From the cell containing the given text, extract its center point as (X, Y) coordinate. 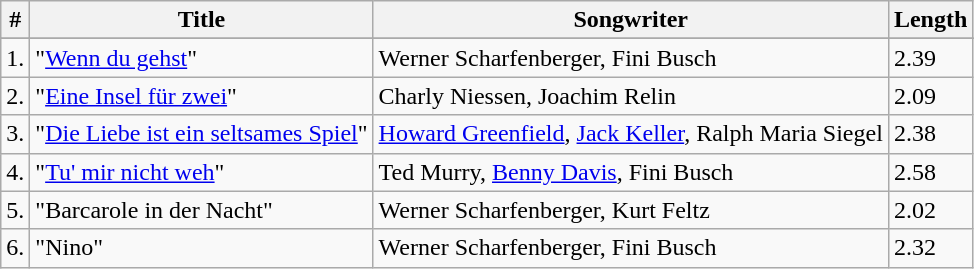
2.38 (930, 134)
Howard Greenfield, Jack Keller, Ralph Maria Siegel (630, 134)
Title (202, 20)
2.09 (930, 96)
Songwriter (630, 20)
3. (16, 134)
Charly Niessen, Joachim Relin (630, 96)
"Wenn du gehst" (202, 58)
1. (16, 58)
2.39 (930, 58)
"Eine Insel für zwei" (202, 96)
Length (930, 20)
5. (16, 210)
2.32 (930, 248)
2.02 (930, 210)
# (16, 20)
4. (16, 172)
6. (16, 248)
Ted Murry, Benny Davis, Fini Busch (630, 172)
Werner Scharfenberger, Kurt Feltz (630, 210)
2.58 (930, 172)
"Nino" (202, 248)
"Tu' mir nicht weh" (202, 172)
2. (16, 96)
"Barcarole in der Nacht" (202, 210)
"Die Liebe ist ein seltsames Spiel" (202, 134)
